Identify which cell holds the provided text, then report its (x, y) central coordinate. 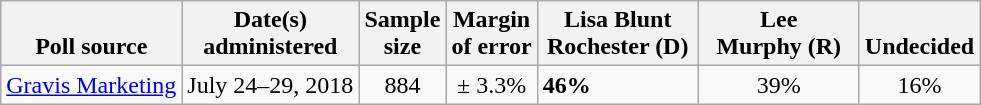
16% (919, 85)
Samplesize (402, 34)
Marginof error (492, 34)
Date(s)administered (270, 34)
Undecided (919, 34)
July 24–29, 2018 (270, 85)
39% (778, 85)
Gravis Marketing (92, 85)
LeeMurphy (R) (778, 34)
884 (402, 85)
Poll source (92, 34)
Lisa BluntRochester (D) (618, 34)
± 3.3% (492, 85)
46% (618, 85)
